Pinpoint the cell where the given text exists, returning its (x, y) midpoint coordinate. 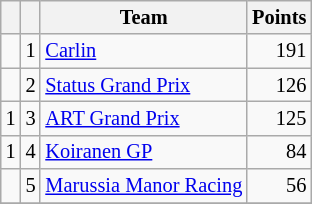
Status Grand Prix (144, 85)
Team (144, 17)
126 (279, 85)
191 (279, 51)
Points (279, 17)
5 (31, 186)
125 (279, 118)
ART Grand Prix (144, 118)
Marussia Manor Racing (144, 186)
4 (31, 152)
2 (31, 85)
Carlin (144, 51)
Koiranen GP (144, 152)
56 (279, 186)
84 (279, 152)
3 (31, 118)
